Return [X, Y] of the center of cell containing provided text 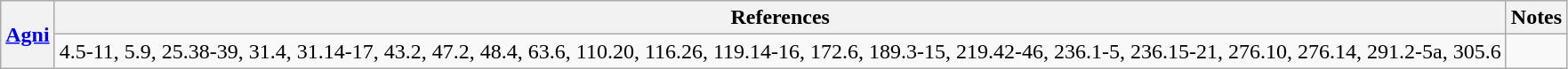
References [780, 18]
Agni [28, 34]
Notes [1536, 18]
